Locate the cell with the specified text and output its [X, Y] center coordinate. 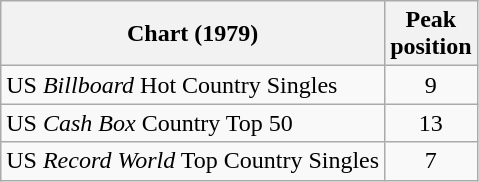
US Cash Box Country Top 50 [193, 123]
US Billboard Hot Country Singles [193, 85]
Peakposition [431, 34]
9 [431, 85]
Chart (1979) [193, 34]
13 [431, 123]
7 [431, 161]
US Record World Top Country Singles [193, 161]
